Output the (X, Y) coordinate of the center of the cell containing the given text.  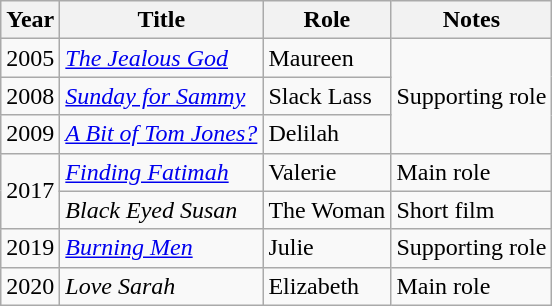
Burning Men (162, 248)
Slack Lass (327, 96)
2019 (30, 248)
Title (162, 20)
Role (327, 20)
2008 (30, 96)
Love Sarah (162, 286)
Black Eyed Susan (162, 210)
Delilah (327, 134)
2020 (30, 286)
The Jealous God (162, 58)
2017 (30, 191)
Notes (472, 20)
Sunday for Sammy (162, 96)
2005 (30, 58)
Year (30, 20)
Maureen (327, 58)
2009 (30, 134)
Short film (472, 210)
The Woman (327, 210)
Finding Fatimah (162, 172)
Valerie (327, 172)
Julie (327, 248)
A Bit of Tom Jones? (162, 134)
Elizabeth (327, 286)
